Pinpoint the cell where the given text exists, returning its (x, y) midpoint coordinate. 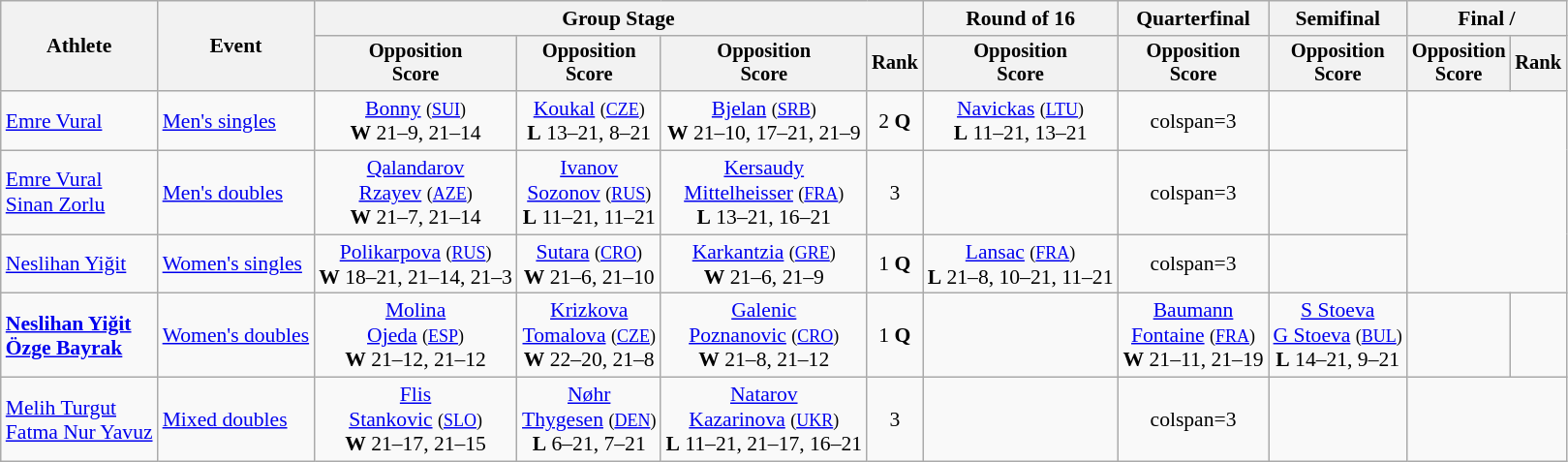
Neslihan Yiğit (79, 263)
Polikarpova (RUS)W 18–21, 21–14, 21–3 (415, 263)
QalandarovRzayev (AZE)W 21–7, 21–14 (415, 194)
Bonny (SUI)W 21–9, 21–14 (415, 120)
Quarterfinal (1193, 18)
Lansac (FRA)L 21–8, 10–21, 11–21 (1021, 263)
Group Stage (618, 18)
Athlete (79, 46)
KersaudyMittelheisser (FRA)L 13–21, 16–21 (763, 194)
IvanovSozonov (RUS)L 11–21, 11–21 (589, 194)
FlisStankovic (SLO)W 21–17, 21–15 (415, 420)
Koukal (CZE)L 13–21, 8–21 (589, 120)
Neslihan YiğitÖzge Bayrak (79, 335)
Event (236, 46)
Mixed doubles (236, 420)
BaumannFontaine (FRA)W 21–11, 21–19 (1193, 335)
MolinaOjeda (ESP)W 21–12, 21–12 (415, 335)
Emre VuralSinan Zorlu (79, 194)
Karkantzia (GRE)W 21–6, 21–9 (763, 263)
Final / (1487, 18)
2 Q (895, 120)
Round of 16 (1021, 18)
Emre Vural (79, 120)
Navickas (LTU)L 11–21, 13–21 (1021, 120)
Bjelan (SRB)W 21–10, 17–21, 21–9 (763, 120)
Sutara (CRO)W 21–6, 21–10 (589, 263)
S StoevaG Stoeva (BUL)L 14–21, 9–21 (1338, 335)
Men's singles (236, 120)
KrizkovaTomalova (CZE)W 22–20, 21–8 (589, 335)
Women's doubles (236, 335)
NatarovKazarinova (UKR)L 11–21, 21–17, 16–21 (763, 420)
NøhrThygesen (DEN)L 6–21, 7–21 (589, 420)
GalenicPoznanovic (CRO)W 21–8, 21–12 (763, 335)
Women's singles (236, 263)
Semifinal (1338, 18)
Men's doubles (236, 194)
Melih TurgutFatma Nur Yavuz (79, 420)
